Find where the given text appears and provide that cell's center as (x, y) coordinate. 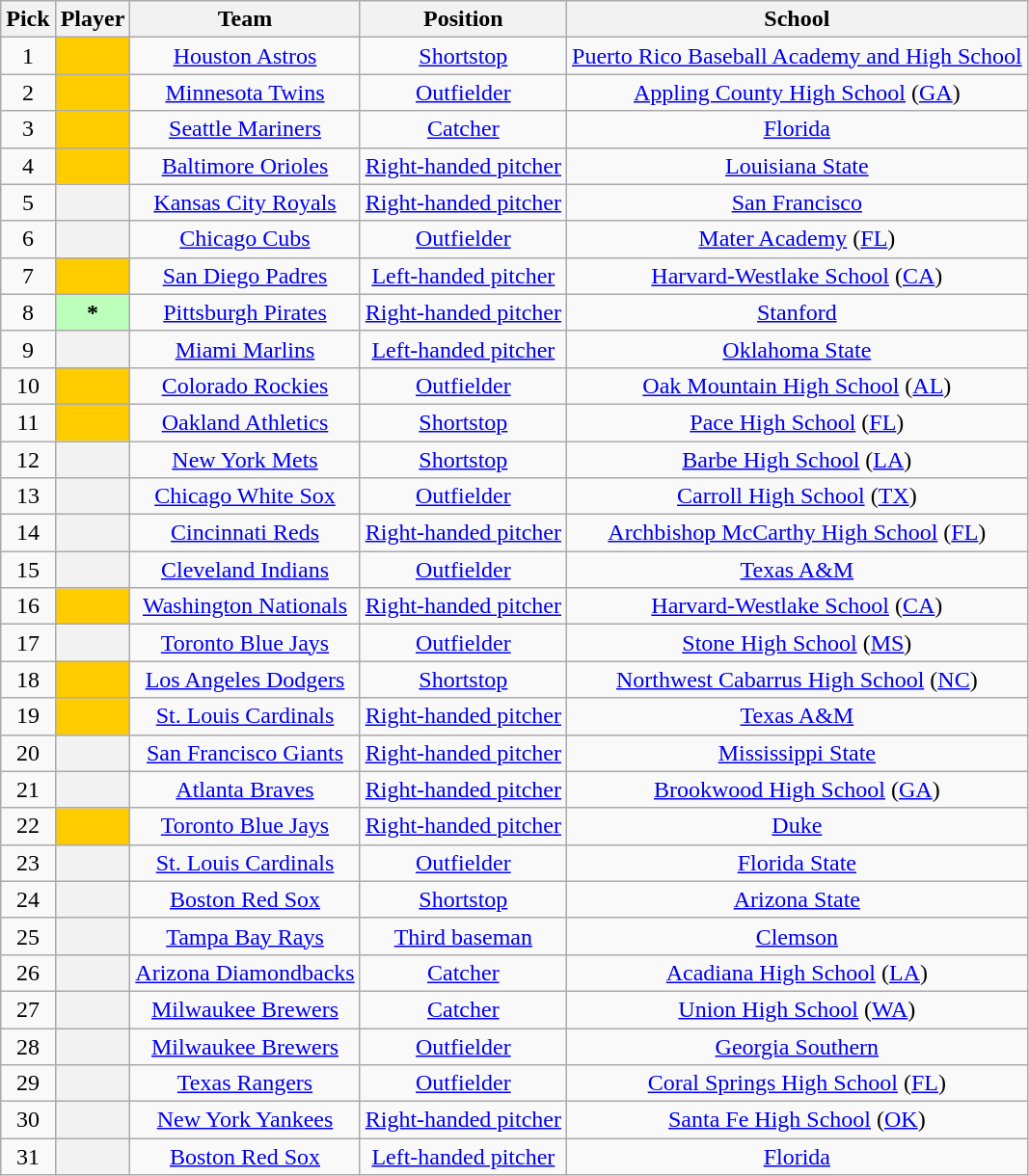
Coral Springs High School (FL) (798, 1083)
3 (28, 129)
16 (28, 606)
Texas Rangers (245, 1083)
22 (28, 826)
Pick (28, 19)
Duke (798, 826)
Position (463, 19)
9 (28, 349)
Brookwood High School (GA) (798, 789)
25 (28, 936)
San Francisco Giants (245, 753)
24 (28, 899)
27 (28, 1009)
Puerto Rico Baseball Academy and High School (798, 56)
Appling County High School (GA) (798, 93)
Clemson (798, 936)
Third baseman (463, 936)
Chicago Cubs (245, 239)
New York Yankees (245, 1120)
Louisiana State (798, 166)
Mater Academy (FL) (798, 239)
New York Mets (245, 460)
11 (28, 422)
Georgia Southern (798, 1046)
1 (28, 56)
School (798, 19)
Colorado Rockies (245, 386)
Washington Nationals (245, 606)
Stone High School (MS) (798, 643)
Cincinnati Reds (245, 533)
San Francisco (798, 202)
12 (28, 460)
15 (28, 570)
Baltimore Orioles (245, 166)
Carroll High School (TX) (798, 496)
Seattle Mariners (245, 129)
Player (93, 19)
Chicago White Sox (245, 496)
20 (28, 753)
23 (28, 863)
31 (28, 1157)
Florida State (798, 863)
10 (28, 386)
21 (28, 789)
7 (28, 276)
Oakland Athletics (245, 422)
13 (28, 496)
17 (28, 643)
Arizona Diamondbacks (245, 973)
18 (28, 680)
Pace High School (FL) (798, 422)
6 (28, 239)
Team (245, 19)
Northwest Cabarrus High School (NC) (798, 680)
Mississippi State (798, 753)
30 (28, 1120)
Cleveland Indians (245, 570)
Oklahoma State (798, 349)
Tampa Bay Rays (245, 936)
Los Angeles Dodgers (245, 680)
26 (28, 973)
Arizona State (798, 899)
14 (28, 533)
2 (28, 93)
San Diego Padres (245, 276)
Atlanta Braves (245, 789)
Kansas City Royals (245, 202)
Barbe High School (LA) (798, 460)
19 (28, 716)
Acadiana High School (LA) (798, 973)
Miami Marlins (245, 349)
Houston Astros (245, 56)
8 (28, 312)
Pittsburgh Pirates (245, 312)
Union High School (WA) (798, 1009)
* (93, 312)
Minnesota Twins (245, 93)
28 (28, 1046)
4 (28, 166)
Archbishop McCarthy High School (FL) (798, 533)
Stanford (798, 312)
5 (28, 202)
29 (28, 1083)
Santa Fe High School (OK) (798, 1120)
Oak Mountain High School (AL) (798, 386)
